Return [x, y] of the center of cell containing provided text 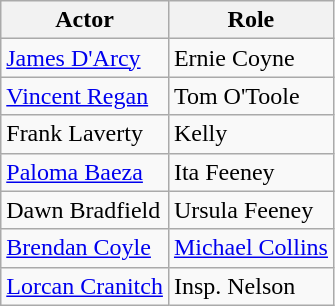
Role [250, 20]
Kelly [250, 134]
Ernie Coyne [250, 58]
Frank Laverty [85, 134]
Michael Collins [250, 248]
Dawn Bradfield [85, 210]
Lorcan Cranitch [85, 286]
Brendan Coyle [85, 248]
Vincent Regan [85, 96]
Actor [85, 20]
Ursula Feeney [250, 210]
Paloma Baeza [85, 172]
Ita Feeney [250, 172]
James D'Arcy [85, 58]
Tom O'Toole [250, 96]
Insp. Nelson [250, 286]
